Provide the [x, y] coordinate of the cell's center where the given text is located.  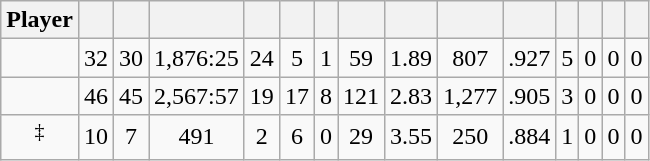
1,277 [470, 96]
491 [197, 138]
3 [568, 96]
19 [262, 96]
Player [40, 20]
8 [326, 96]
250 [470, 138]
32 [96, 58]
1,876:25 [197, 58]
‡ [40, 138]
10 [96, 138]
46 [96, 96]
2 [262, 138]
.927 [530, 58]
.884 [530, 138]
24 [262, 58]
3.55 [412, 138]
2.83 [412, 96]
29 [362, 138]
.905 [530, 96]
807 [470, 58]
1.89 [412, 58]
17 [296, 96]
121 [362, 96]
6 [296, 138]
45 [132, 96]
7 [132, 138]
59 [362, 58]
30 [132, 58]
2,567:57 [197, 96]
